Return the (x, y) coordinate for the center point of the cell that contains the specified text.  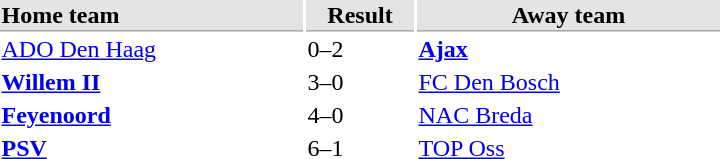
Home team (152, 16)
3–0 (360, 83)
4–0 (360, 115)
NAC Breda (568, 115)
Willem II (152, 83)
Ajax (568, 49)
Result (360, 16)
Feyenoord (152, 115)
Away team (568, 16)
FC Den Bosch (568, 83)
0–2 (360, 49)
ADO Den Haag (152, 49)
